Extract the (X, Y) coordinate from the center of the cell holding the provided text.  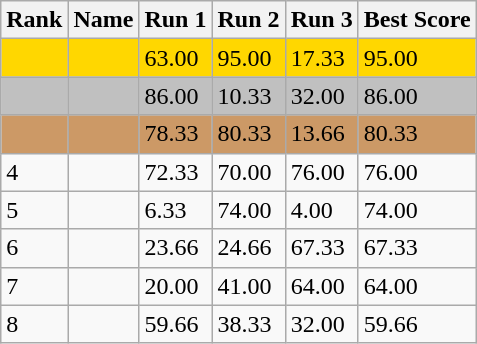
13.66 (322, 134)
78.33 (176, 134)
24.66 (248, 248)
7 (34, 286)
41.00 (248, 286)
23.66 (176, 248)
70.00 (248, 172)
6 (34, 248)
Name (104, 20)
Run 2 (248, 20)
17.33 (322, 58)
Run 3 (322, 20)
38.33 (248, 324)
6.33 (176, 210)
Rank (34, 20)
4 (34, 172)
8 (34, 324)
5 (34, 210)
63.00 (176, 58)
20.00 (176, 286)
Run 1 (176, 20)
10.33 (248, 96)
72.33 (176, 172)
Best Score (417, 20)
4.00 (322, 210)
